Search for the cell housing the specified text and yield its (X, Y) center coordinate. 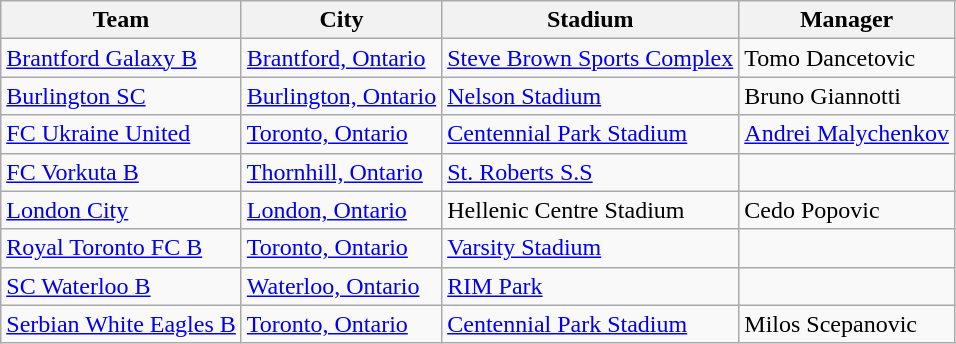
SC Waterloo B (122, 286)
Steve Brown Sports Complex (590, 58)
Brantford Galaxy B (122, 58)
RIM Park (590, 286)
Andrei Malychenkov (847, 134)
FC Ukraine United (122, 134)
Manager (847, 20)
St. Roberts S.S (590, 172)
City (341, 20)
Milos Scepanovic (847, 324)
Thornhill, Ontario (341, 172)
Serbian White Eagles B (122, 324)
Waterloo, Ontario (341, 286)
Burlington, Ontario (341, 96)
Tomo Dancetovic (847, 58)
Nelson Stadium (590, 96)
Brantford, Ontario (341, 58)
Bruno Giannotti (847, 96)
Cedo Popovic (847, 210)
Royal Toronto FC B (122, 248)
London, Ontario (341, 210)
Varsity Stadium (590, 248)
London City (122, 210)
Stadium (590, 20)
Hellenic Centre Stadium (590, 210)
Team (122, 20)
Burlington SC (122, 96)
FC Vorkuta B (122, 172)
